Detect which cell encompasses the target text, then output its [x, y] center coordinate. 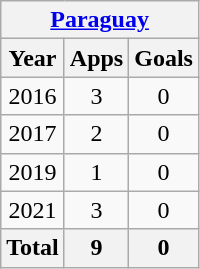
Apps [96, 58]
Year [33, 58]
Total [33, 248]
2016 [33, 96]
2019 [33, 172]
2021 [33, 210]
2017 [33, 134]
9 [96, 248]
Goals [164, 58]
Paraguay [100, 20]
2 [96, 134]
1 [96, 172]
